Return [x, y] of the center of cell containing provided text 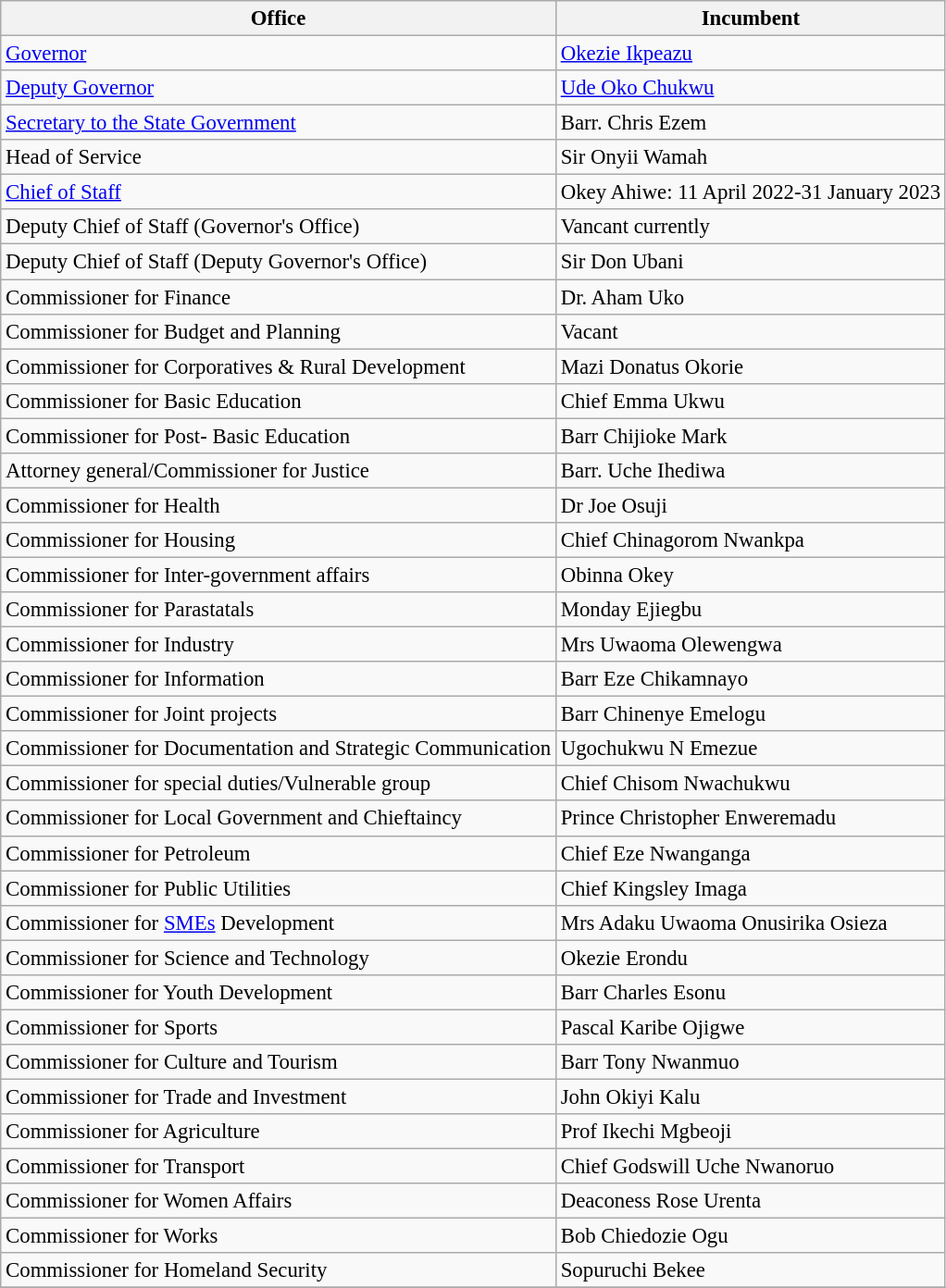
Okezie Ikpeazu [750, 54]
Commissioner for Agriculture [279, 1132]
Commissioner for Health [279, 505]
Commissioner for Budget and Planning [279, 331]
Attorney general/Commissioner for Justice [279, 471]
Governor [279, 54]
Barr Chijioke Mark [750, 436]
Dr Joe Osuji [750, 505]
Chief Chinagorom Nwankpa [750, 540]
Office [279, 19]
Commissioner for Science and Technology [279, 958]
Commissioner for Public Utilities [279, 888]
Commissioner for Transport [279, 1167]
Commissioner for Sports [279, 1027]
Sir Onyii Wamah [750, 157]
Chief Emma Ukwu [750, 401]
Mazi Donatus Okorie [750, 366]
Barr. Uche Ihediwa [750, 471]
Commissioner for SMEs Development [279, 923]
Commissioner for Documentation and Strategic Communication [279, 749]
Chief of Staff [279, 192]
Commissioner for Post- Basic Education [279, 436]
Commissioner for Women Affairs [279, 1201]
Commissioner for Inter-government affairs [279, 575]
Chief Eze Nwanganga [750, 853]
Deaconess Rose Urenta [750, 1201]
Barr. Chris Ezem [750, 123]
Dr. Aham Uko [750, 297]
Ude Oko Chukwu [750, 88]
Okey Ahiwe: 11 April 2022-31 January 2023 [750, 192]
Commissioner for Parastatals [279, 610]
Commissioner for Industry [279, 645]
Okezie Erondu [750, 958]
Mrs Adaku Uwaoma Onusirika Osieza [750, 923]
Barr Tony Nwanmuo [750, 1062]
Barr Eze Chikamnayo [750, 679]
Commissioner for Works [279, 1236]
Chief Kingsley Imaga [750, 888]
Ugochukwu N Emezue [750, 749]
Bob Chiedozie Ogu [750, 1236]
Commissioner for Information [279, 679]
Commissioner for Housing [279, 540]
Commissioner for Homeland Security [279, 1270]
Commissioner for Local Government and Chieftaincy [279, 819]
Chief Godswill Uche Nwanoruo [750, 1167]
Mrs Uwaoma Olewengwa [750, 645]
Chief Chisom Nwachukwu [750, 784]
Incumbent [750, 19]
Commissioner for Trade and Investment [279, 1096]
Secretary to the State Government [279, 123]
Commissioner for Youth Development [279, 993]
Deputy Governor [279, 88]
Pascal Karibe Ojigwe [750, 1027]
Obinna Okey [750, 575]
Prince Christopher Enweremadu [750, 819]
Prof Ikechi Mgbeoji [750, 1132]
Commissioner for Basic Education [279, 401]
Commissioner for Finance [279, 297]
Deputy Chief of Staff (Deputy Governor's Office) [279, 262]
Barr Chinenye Emelogu [750, 714]
Commissioner for Petroleum [279, 853]
Barr Charles Esonu [750, 993]
Sir Don Ubani [750, 262]
Commissioner for Joint projects [279, 714]
Deputy Chief of Staff (Governor's Office) [279, 227]
Head of Service [279, 157]
John Okiyi Kalu [750, 1096]
Commissioner for Culture and Tourism [279, 1062]
Sopuruchi Bekee [750, 1270]
Vancant currently [750, 227]
Vacant [750, 331]
Monday Ejiegbu [750, 610]
Commissioner for Corporatives & Rural Development [279, 366]
Commissioner for special duties/Vulnerable group [279, 784]
